Detect which cell encompasses the target text, then output its [X, Y] center coordinate. 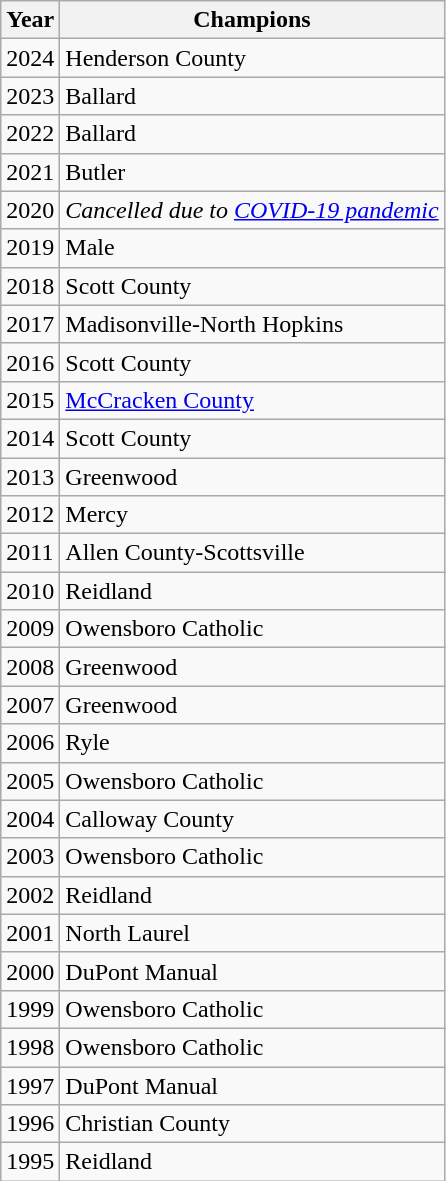
2010 [30, 591]
2020 [30, 210]
Mercy [252, 515]
1996 [30, 1124]
Champions [252, 20]
2002 [30, 895]
2006 [30, 743]
North Laurel [252, 933]
2023 [30, 96]
2022 [30, 134]
2016 [30, 362]
2017 [30, 324]
2012 [30, 515]
Cancelled due to COVID-19 pandemic [252, 210]
Male [252, 248]
1997 [30, 1085]
1998 [30, 1047]
1999 [30, 1009]
2000 [30, 971]
Christian County [252, 1124]
2015 [30, 400]
2005 [30, 781]
2019 [30, 248]
2018 [30, 286]
2014 [30, 438]
Henderson County [252, 58]
1995 [30, 1162]
2003 [30, 857]
McCracken County [252, 400]
2013 [30, 477]
2021 [30, 172]
Ryle [252, 743]
2007 [30, 705]
Year [30, 20]
Butler [252, 172]
Madisonville-North Hopkins [252, 324]
2008 [30, 667]
2001 [30, 933]
2004 [30, 819]
Allen County-Scottsville [252, 553]
2009 [30, 629]
2024 [30, 58]
Calloway County [252, 819]
2011 [30, 553]
